Return [x, y] of the center of cell containing provided text 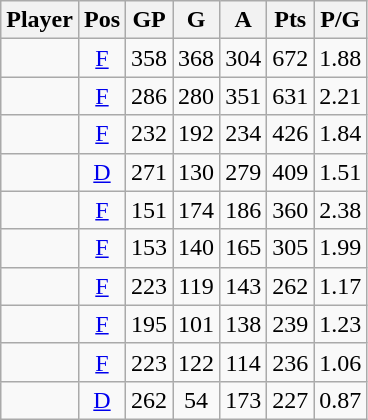
358 [150, 58]
236 [290, 362]
368 [196, 58]
153 [150, 248]
151 [150, 210]
1.17 [340, 286]
138 [244, 324]
186 [244, 210]
286 [150, 96]
2.38 [340, 210]
1.99 [340, 248]
360 [290, 210]
119 [196, 286]
130 [196, 172]
140 [196, 248]
2.21 [340, 96]
234 [244, 134]
631 [290, 96]
1.84 [340, 134]
227 [290, 400]
1.88 [340, 58]
122 [196, 362]
0.87 [340, 400]
Pts [290, 20]
114 [244, 362]
304 [244, 58]
143 [244, 286]
280 [196, 96]
195 [150, 324]
1.51 [340, 172]
174 [196, 210]
672 [290, 58]
192 [196, 134]
Pos [102, 20]
409 [290, 172]
165 [244, 248]
A [244, 20]
271 [150, 172]
279 [244, 172]
G [196, 20]
173 [244, 400]
351 [244, 96]
1.23 [340, 324]
305 [290, 248]
P/G [340, 20]
426 [290, 134]
232 [150, 134]
Player [40, 20]
GP [150, 20]
101 [196, 324]
239 [290, 324]
54 [196, 400]
1.06 [340, 362]
